Search for the cell housing the specified text and yield its [X, Y] center coordinate. 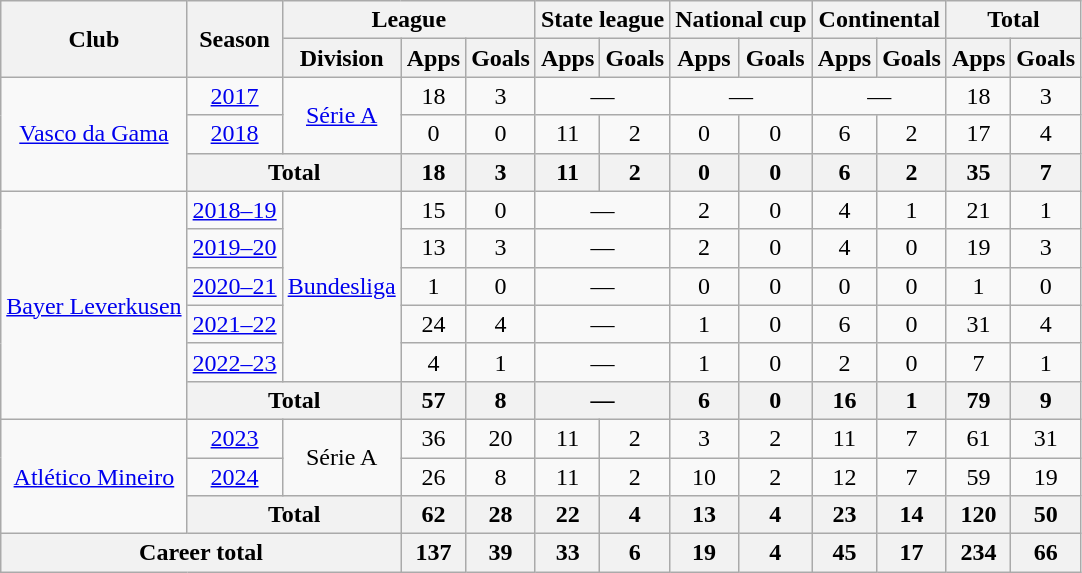
Club [94, 39]
Bundesliga [342, 286]
9 [1046, 400]
Continental [879, 20]
20 [501, 438]
59 [978, 477]
10 [704, 477]
National cup [741, 20]
66 [1046, 553]
Vasco da Gama [94, 134]
2017 [234, 96]
79 [978, 400]
Atlético Mineiro [94, 476]
33 [567, 553]
36 [433, 438]
2020–21 [234, 286]
62 [433, 515]
24 [433, 324]
State league [602, 20]
2023 [234, 438]
21 [978, 210]
35 [978, 172]
15 [433, 210]
26 [433, 477]
2022–23 [234, 362]
League [408, 20]
Season [234, 39]
Bayer Leverkusen [94, 305]
39 [501, 553]
45 [844, 553]
12 [844, 477]
61 [978, 438]
137 [433, 553]
2018 [234, 134]
2019–20 [234, 248]
14 [912, 515]
57 [433, 400]
Division [342, 58]
16 [844, 400]
2018–19 [234, 210]
2024 [234, 477]
23 [844, 515]
234 [978, 553]
28 [501, 515]
120 [978, 515]
2021–22 [234, 324]
22 [567, 515]
50 [1046, 515]
Career total [201, 553]
